Determine the (x, y) coordinate at the center of the cell enclosing the given text.  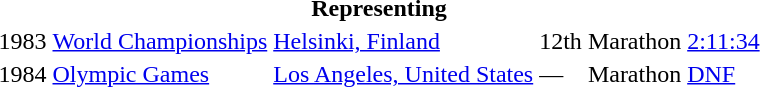
Marathon (634, 41)
World Championships (160, 41)
12th (561, 41)
Helsinki, Finland (404, 41)
